From the cell containing the given text, extract its center point as [X, Y] coordinate. 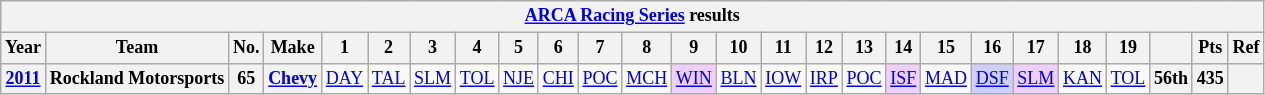
5 [519, 48]
DSF [992, 78]
No. [246, 48]
Team [136, 48]
Make [293, 48]
DAY [344, 78]
2 [389, 48]
CHI [558, 78]
IOW [784, 78]
MAD [946, 78]
14 [904, 48]
15 [946, 48]
1 [344, 48]
BLN [738, 78]
Pts [1210, 48]
IRP [824, 78]
16 [992, 48]
8 [647, 48]
9 [694, 48]
12 [824, 48]
WIN [694, 78]
3 [433, 48]
56th [1172, 78]
65 [246, 78]
435 [1210, 78]
ISF [904, 78]
ARCA Racing Series results [632, 16]
19 [1128, 48]
Chevy [293, 78]
NJE [519, 78]
Rockland Motorsports [136, 78]
6 [558, 48]
MCH [647, 78]
2011 [24, 78]
KAN [1083, 78]
4 [476, 48]
17 [1036, 48]
7 [600, 48]
TAL [389, 78]
11 [784, 48]
Year [24, 48]
13 [864, 48]
18 [1083, 48]
Ref [1246, 48]
10 [738, 48]
